Pinpoint the cell where the given text exists, returning its [X, Y] midpoint coordinate. 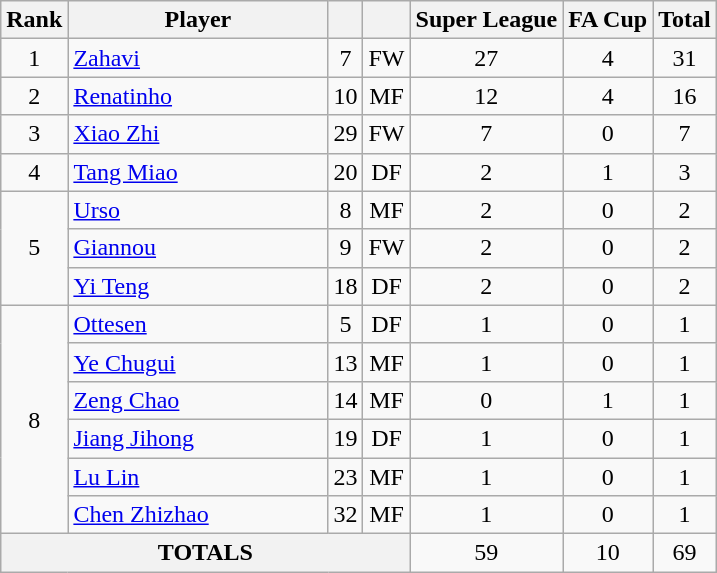
31 [685, 58]
19 [346, 438]
13 [346, 362]
Chen Zhizhao [198, 515]
Rank [34, 20]
23 [346, 477]
29 [346, 134]
Ye Chugui [198, 362]
TOTALS [206, 553]
20 [346, 172]
Tang Miao [198, 172]
69 [685, 553]
32 [346, 515]
18 [346, 286]
Lu Lin [198, 477]
Giannou [198, 248]
Zeng Chao [198, 400]
FA Cup [608, 20]
Zahavi [198, 58]
Total [685, 20]
59 [486, 553]
9 [346, 248]
Ottesen [198, 324]
Renatinho [198, 96]
Xiao Zhi [198, 134]
Yi Teng [198, 286]
14 [346, 400]
Player [198, 20]
Jiang Jihong [198, 438]
Super League [486, 20]
16 [685, 96]
27 [486, 58]
Urso [198, 210]
12 [486, 96]
